Pinpoint the cell where the given text exists, returning its (x, y) midpoint coordinate. 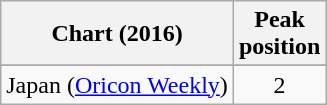
Peakposition (279, 34)
2 (279, 85)
Japan (Oricon Weekly) (118, 85)
Chart (2016) (118, 34)
